Return the [x, y] coordinate for the center point of the cell that contains the specified text.  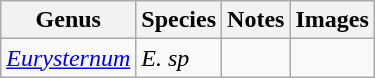
E. sp [179, 58]
Eurysternum [68, 58]
Images [332, 20]
Genus [68, 20]
Species [179, 20]
Notes [256, 20]
